From the cell containing the given text, extract its center point as [x, y] coordinate. 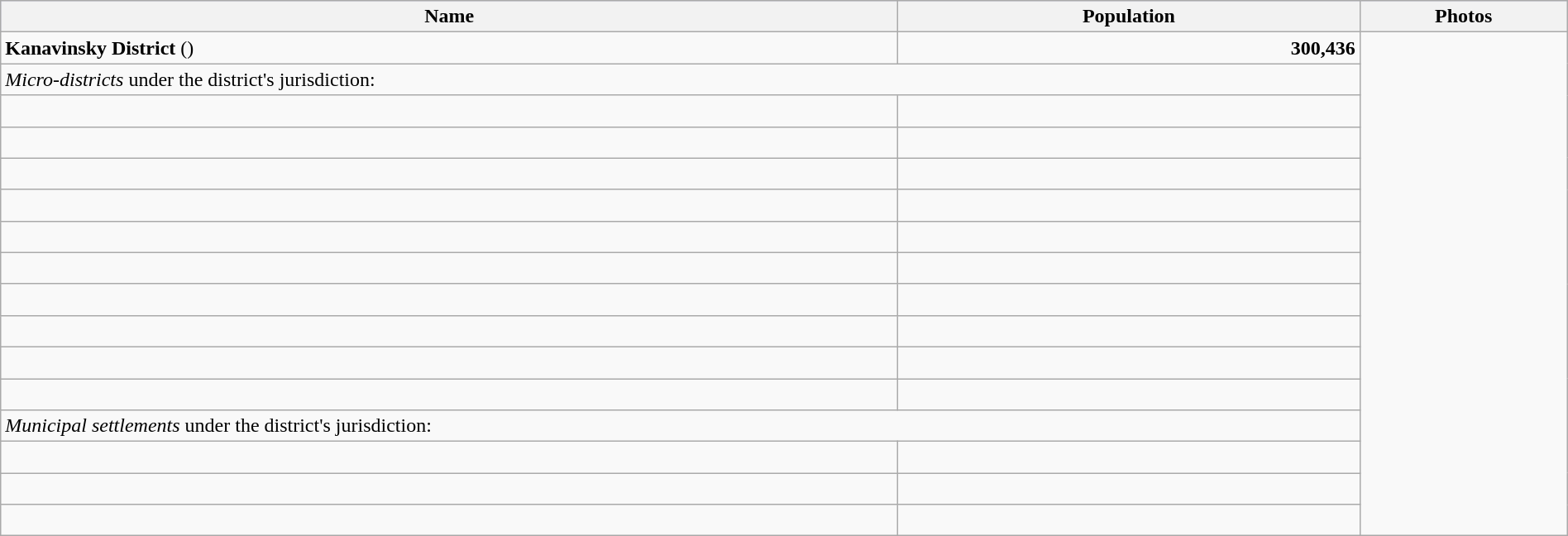
Name [450, 17]
Kanavinsky District () [450, 48]
300,436 [1130, 48]
Micro-districts under the district's jurisdiction: [681, 79]
Municipal settlements under the district's jurisdiction: [681, 426]
Photos [1464, 17]
Population [1130, 17]
